Provide the [x, y] coordinate of the cell's center where the given text is located.  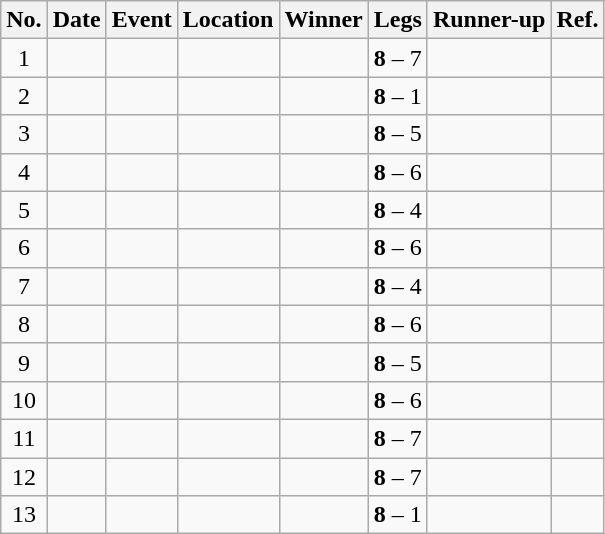
Ref. [578, 20]
4 [24, 172]
1 [24, 58]
5 [24, 210]
Legs [398, 20]
11 [24, 438]
No. [24, 20]
8 [24, 324]
10 [24, 400]
2 [24, 96]
Date [76, 20]
6 [24, 248]
9 [24, 362]
Winner [324, 20]
13 [24, 515]
3 [24, 134]
Location [228, 20]
Event [142, 20]
12 [24, 477]
Runner-up [489, 20]
7 [24, 286]
